Identify which cell holds the provided text, then report its [x, y] central coordinate. 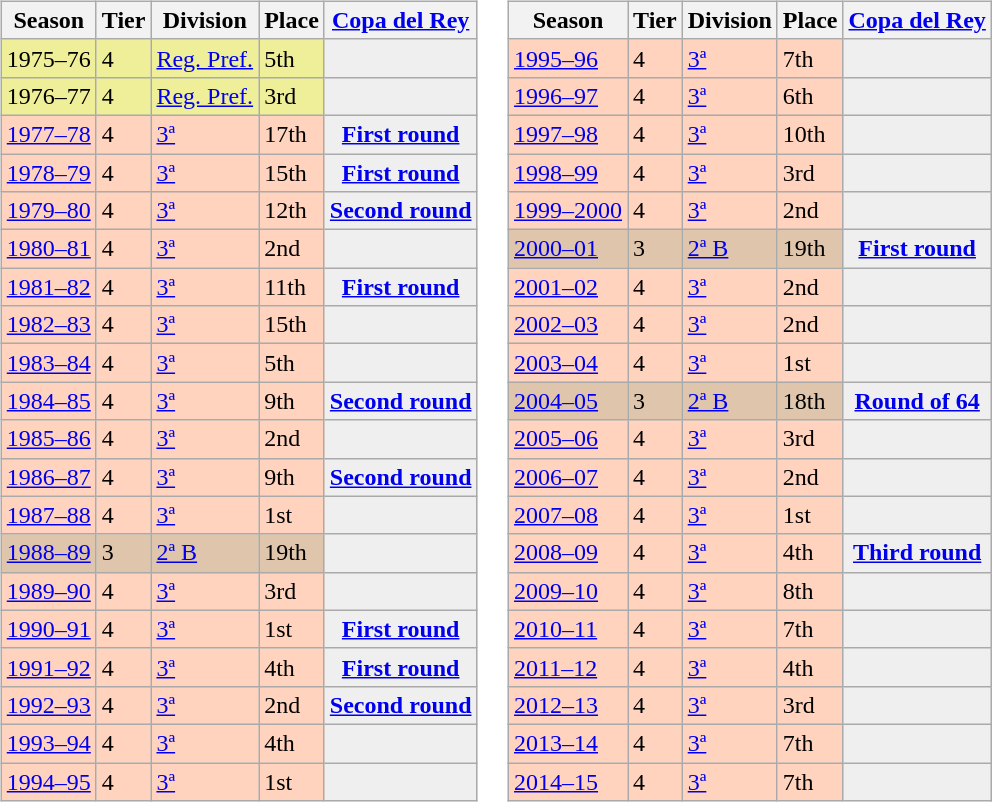
2005–06 [568, 439]
2010–11 [568, 629]
11th [292, 287]
1975–76 [48, 58]
1983–84 [48, 363]
Round of 64 [917, 401]
2008–09 [568, 553]
1982–83 [48, 325]
1990–91 [48, 629]
2006–07 [568, 477]
1991–92 [48, 667]
2002–03 [568, 325]
1997–98 [568, 134]
1984–85 [48, 401]
1999–2000 [568, 211]
1987–88 [48, 515]
2003–04 [568, 363]
2013–14 [568, 743]
1988–89 [48, 553]
1989–90 [48, 591]
2011–12 [568, 667]
1986–87 [48, 477]
17th [292, 134]
1981–82 [48, 287]
8th [810, 591]
2001–02 [568, 287]
6th [810, 96]
1998–99 [568, 173]
18th [810, 401]
Third round [917, 553]
1976–77 [48, 96]
1980–81 [48, 249]
1985–86 [48, 439]
12th [292, 211]
2000–01 [568, 249]
2014–15 [568, 781]
2004–05 [568, 401]
1994–95 [48, 781]
1995–96 [568, 58]
10th [810, 134]
2012–13 [568, 705]
1979–80 [48, 211]
1992–93 [48, 705]
1977–78 [48, 134]
1996–97 [568, 96]
1993–94 [48, 743]
2007–08 [568, 515]
1978–79 [48, 173]
2009–10 [568, 591]
